Output the [x, y] coordinate of the center of the cell containing the given text.  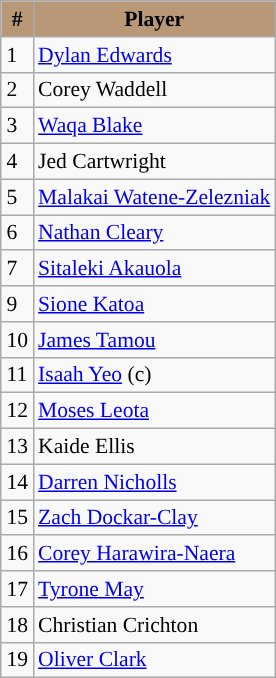
James Tamou [154, 340]
Waqa Blake [154, 126]
Kaide Ellis [154, 447]
Tyrone May [154, 589]
5 [17, 197]
Christian Crichton [154, 625]
Nathan Cleary [154, 233]
12 [17, 411]
14 [17, 482]
2 [17, 90]
Darren Nicholls [154, 482]
Oliver Clark [154, 660]
4 [17, 162]
15 [17, 518]
Isaah Yeo (c) [154, 375]
Zach Dockar-Clay [154, 518]
19 [17, 660]
1 [17, 55]
Sione Katoa [154, 304]
# [17, 19]
Moses Leota [154, 411]
10 [17, 340]
18 [17, 625]
6 [17, 233]
9 [17, 304]
Malakai Watene-Zelezniak [154, 197]
Dylan Edwards [154, 55]
13 [17, 447]
Player [154, 19]
17 [17, 589]
16 [17, 554]
11 [17, 375]
Corey Waddell [154, 90]
Sitaleki Akauola [154, 269]
7 [17, 269]
Jed Cartwright [154, 162]
Corey Harawira-Naera [154, 554]
3 [17, 126]
